Detect which cell encompasses the target text, then output its (x, y) center coordinate. 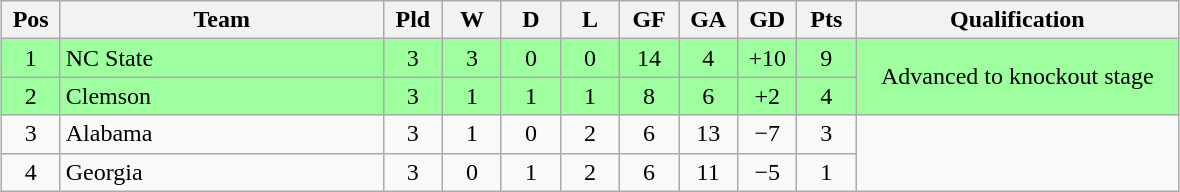
Team (222, 20)
8 (650, 96)
D (530, 20)
9 (826, 58)
NC State (222, 58)
13 (708, 134)
L (590, 20)
W (472, 20)
Pos (30, 20)
Pld (412, 20)
+2 (768, 96)
GA (708, 20)
Advanced to knockout stage (1018, 77)
14 (650, 58)
11 (708, 172)
Clemson (222, 96)
−7 (768, 134)
+10 (768, 58)
Pts (826, 20)
Qualification (1018, 20)
Georgia (222, 172)
Alabama (222, 134)
GF (650, 20)
−5 (768, 172)
GD (768, 20)
